Provide the (X, Y) coordinate of the cell's center where the given text is located.  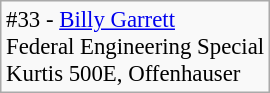
#33 - Billy GarrettFederal Engineering SpecialKurtis 500E, Offenhauser (136, 47)
